Locate the cell with the specified text and output its [x, y] center coordinate. 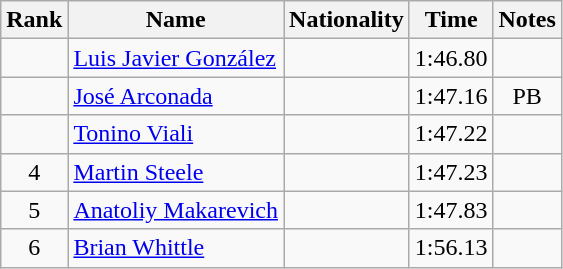
Nationality [347, 20]
José Arconada [176, 96]
6 [34, 248]
Rank [34, 20]
1:47.16 [451, 96]
5 [34, 210]
1:47.83 [451, 210]
1:47.22 [451, 134]
Brian Whittle [176, 248]
Anatoliy Makarevich [176, 210]
4 [34, 172]
Tonino Viali [176, 134]
PB [527, 96]
Notes [527, 20]
Martin Steele [176, 172]
Luis Javier González [176, 58]
1:47.23 [451, 172]
Time [451, 20]
Name [176, 20]
1:46.80 [451, 58]
1:56.13 [451, 248]
